For the text-containing cell, return its midpoint in [x, y] coordinate format. 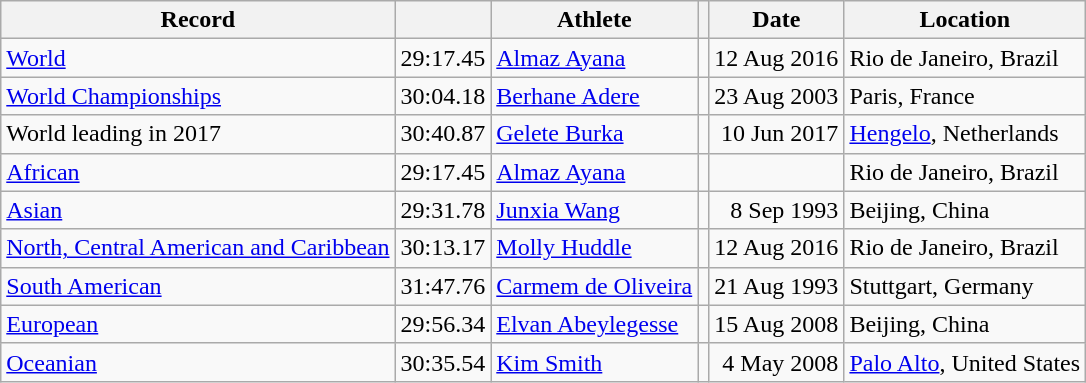
30:35.54 [443, 362]
World [198, 58]
Location [965, 20]
23 Aug 2003 [776, 96]
Molly Huddle [594, 248]
Hengelo, Netherlands [965, 134]
Record [198, 20]
15 Aug 2008 [776, 324]
Stuttgart, Germany [965, 286]
South American [198, 286]
29:31.78 [443, 210]
Palo Alto, United States [965, 362]
World leading in 2017 [198, 134]
30:13.17 [443, 248]
4 May 2008 [776, 362]
8 Sep 1993 [776, 210]
Oceanian [198, 362]
Kim Smith [594, 362]
Date [776, 20]
Berhane Adere [594, 96]
10 Jun 2017 [776, 134]
Gelete Burka [594, 134]
African [198, 172]
21 Aug 1993 [776, 286]
29:56.34 [443, 324]
European [198, 324]
Junxia Wang [594, 210]
Elvan Abeylegesse [594, 324]
Paris, France [965, 96]
Carmem de Oliveira [594, 286]
31:47.76 [443, 286]
30:04.18 [443, 96]
World Championships [198, 96]
30:40.87 [443, 134]
Athlete [594, 20]
North, Central American and Caribbean [198, 248]
Asian [198, 210]
